From the cell containing the given text, extract its center point as (x, y) coordinate. 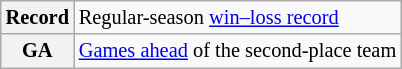
GA (38, 51)
Regular-season win–loss record (238, 17)
Record (38, 17)
Games ahead of the second-place team (238, 51)
